Extract the (x, y) coordinate from the center of the cell holding the provided text.  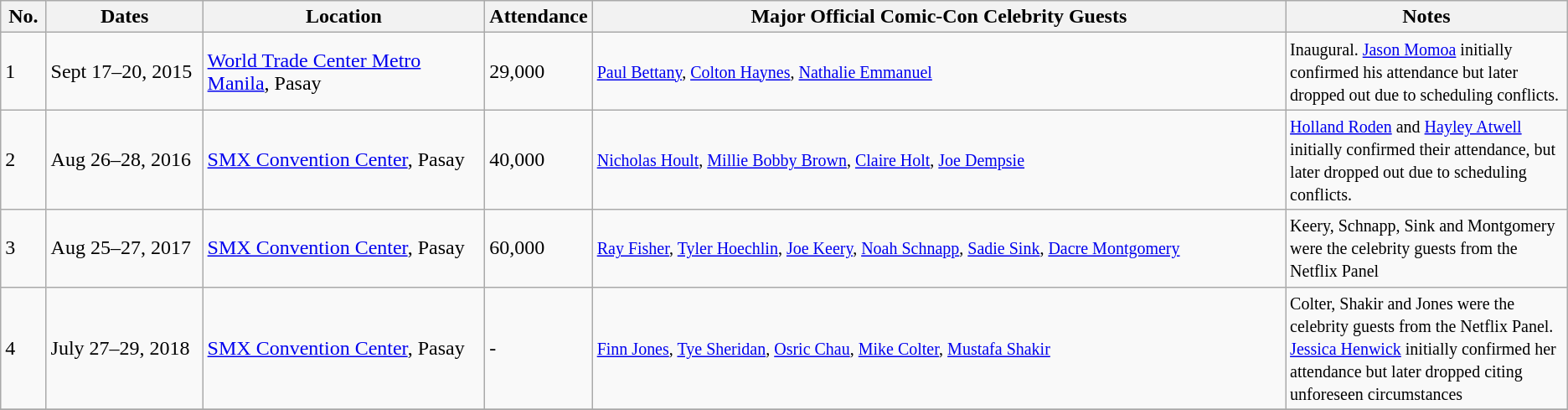
No. (23, 17)
2 (23, 159)
Aug 26–28, 2016 (124, 159)
Inaugural. Jason Momoa initially confirmed his attendance but later dropped out due to scheduling conflicts. (1427, 71)
40,000 (539, 159)
Keery, Schnapp, Sink and Montgomery were the celebrity guests from the Netflix Panel (1427, 248)
Attendance (539, 17)
- (539, 348)
Nicholas Hoult, Millie Bobby Brown, Claire Holt, Joe Dempsie (938, 159)
Ray Fisher, Tyler Hoechlin, Joe Keery, Noah Schnapp, Sadie Sink, Dacre Montgomery (938, 248)
Dates (124, 17)
Holland Roden and Hayley Atwell initially confirmed their attendance, but later dropped out due to scheduling conflicts. (1427, 159)
Finn Jones, Tye Sheridan, Osric Chau, Mike Colter, Mustafa Shakir (938, 348)
Sept 17–20, 2015 (124, 71)
3 (23, 248)
World Trade Center Metro Manila, Pasay (343, 71)
29,000 (539, 71)
Aug 25–27, 2017 (124, 248)
Paul Bettany, Colton Haynes, Nathalie Emmanuel (938, 71)
1 (23, 71)
July 27–29, 2018 (124, 348)
60,000 (539, 248)
Notes (1427, 17)
Location (343, 17)
Major Official Comic-Con Celebrity Guests (938, 17)
4 (23, 348)
